Provide the [X, Y] coordinate of the cell's center where the given text is located.  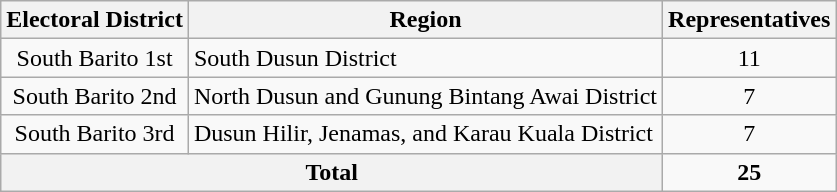
South Barito 3rd [95, 134]
11 [750, 58]
South Dusun District [425, 58]
South Barito 2nd [95, 96]
Representatives [750, 20]
Region [425, 20]
South Barito 1st [95, 58]
North Dusun and Gunung Bintang Awai District [425, 96]
Dusun Hilir, Jenamas, and Karau Kuala District [425, 134]
25 [750, 172]
Total [332, 172]
Electoral District [95, 20]
